Locate the cell with the specified text and output its (X, Y) center coordinate. 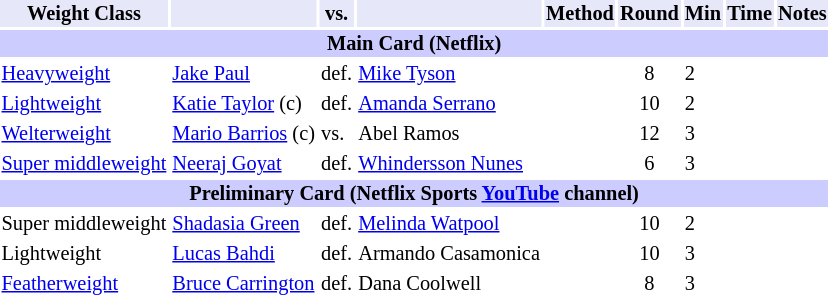
Time (750, 14)
Abel Ramos (450, 134)
Mike Tyson (450, 74)
Neeraj Goyat (244, 164)
Lucas Bahdi (244, 254)
Shadasia Green (244, 224)
Jake Paul (244, 74)
Whindersson Nunes (450, 164)
Main Card (Netflix) (414, 44)
8 (649, 74)
Method (580, 14)
Melinda Watpool (450, 224)
Mario Barrios (c) (244, 134)
Armando Casamonica (450, 254)
Heavyweight (84, 74)
6 (649, 164)
Weight Class (84, 14)
12 (649, 134)
Welterweight (84, 134)
Amanda Serrano (450, 104)
Min (702, 14)
Preliminary Card (Netflix Sports YouTube channel) (414, 194)
Katie Taylor (c) (244, 104)
Round (649, 14)
